Detect which cell encompasses the target text, then output its (X, Y) center coordinate. 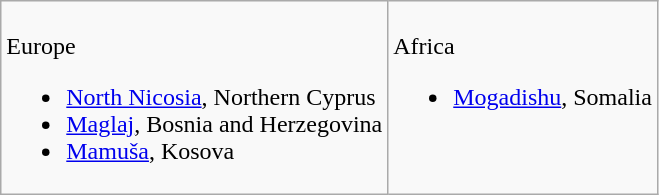
Europe North Nicosia, Northern Cyprus Maglaj, Bosnia and Herzegovina Mamuša, Kosova (194, 98)
Africa Mogadishu, Somalia (523, 98)
